From the cell containing the given text, extract its center point as [x, y] coordinate. 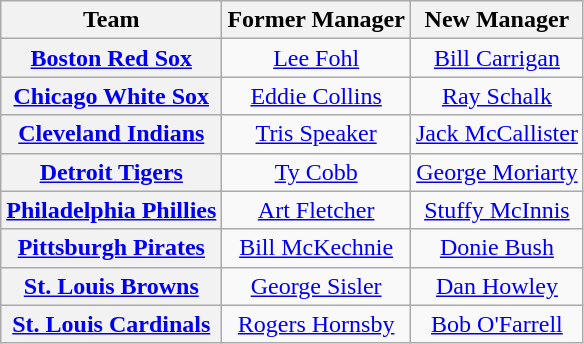
Eddie Collins [316, 96]
Team [112, 20]
Tris Speaker [316, 134]
Pittsburgh Pirates [112, 248]
George Sisler [316, 286]
Philadelphia Phillies [112, 210]
Art Fletcher [316, 210]
St. Louis Cardinals [112, 324]
Boston Red Sox [112, 58]
Bill McKechnie [316, 248]
Stuffy McInnis [496, 210]
Bill Carrigan [496, 58]
Bob O'Farrell [496, 324]
Ty Cobb [316, 172]
Donie Bush [496, 248]
Rogers Hornsby [316, 324]
Chicago White Sox [112, 96]
New Manager [496, 20]
Jack McCallister [496, 134]
Former Manager [316, 20]
St. Louis Browns [112, 286]
Cleveland Indians [112, 134]
George Moriarty [496, 172]
Dan Howley [496, 286]
Ray Schalk [496, 96]
Lee Fohl [316, 58]
Detroit Tigers [112, 172]
